For the text-containing cell, return its midpoint in [x, y] coordinate format. 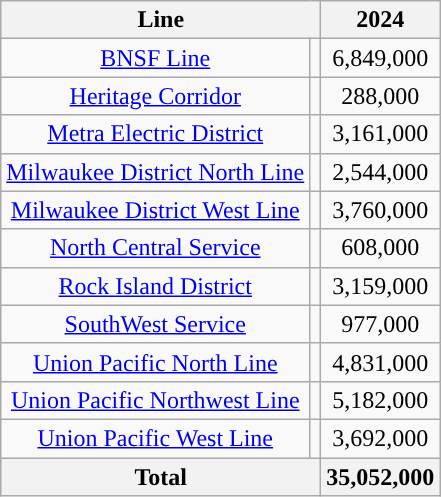
Heritage Corridor [156, 96]
Line [161, 20]
5,182,000 [380, 400]
6,849,000 [380, 58]
977,000 [380, 324]
Union Pacific North Line [156, 362]
288,000 [380, 96]
Milwaukee District West Line [156, 210]
BNSF Line [156, 58]
Union Pacific West Line [156, 438]
North Central Service [156, 248]
35,052,000 [380, 477]
Total [161, 477]
3,692,000 [380, 438]
Milwaukee District North Line [156, 172]
3,161,000 [380, 134]
Union Pacific Northwest Line [156, 400]
4,831,000 [380, 362]
2024 [380, 20]
Rock Island District [156, 286]
3,760,000 [380, 210]
608,000 [380, 248]
3,159,000 [380, 286]
SouthWest Service [156, 324]
Metra Electric District [156, 134]
2,544,000 [380, 172]
